Output the (x, y) coordinate of the center of the cell containing the given text.  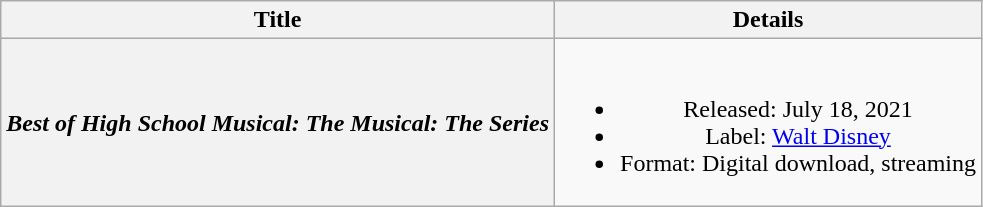
Details (768, 20)
Title (278, 20)
Released: July 18, 2021Label: Walt DisneyFormat: Digital download, streaming (768, 122)
Best of High School Musical: The Musical: The Series (278, 122)
